Extract the (X, Y) coordinate from the center of the cell holding the provided text.  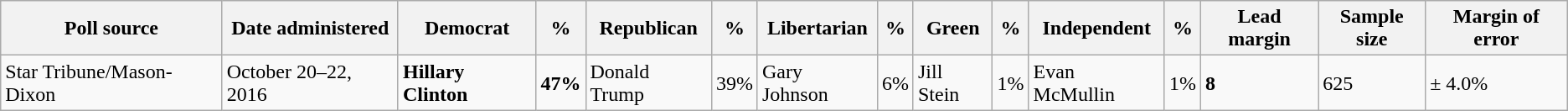
Donald Trump (648, 82)
Libertarian (818, 29)
± 4.0% (1497, 82)
Star Tribune/Mason-Dixon (111, 82)
39% (734, 82)
Poll source (111, 29)
Democrat (467, 29)
Sample size (1372, 29)
Hillary Clinton (467, 82)
Evan McMullin (1096, 82)
Gary Johnson (818, 82)
Date administered (310, 29)
Margin of error (1497, 29)
Green (952, 29)
8 (1259, 82)
625 (1372, 82)
Lead margin (1259, 29)
6% (895, 82)
October 20–22, 2016 (310, 82)
Jill Stein (952, 82)
Republican (648, 29)
47% (561, 82)
Independent (1096, 29)
